Search for the cell housing the specified text and yield its (x, y) center coordinate. 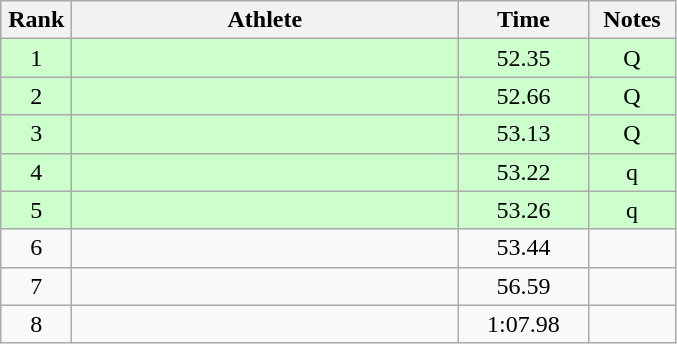
52.66 (524, 96)
5 (36, 210)
8 (36, 324)
1 (36, 58)
53.13 (524, 134)
Rank (36, 20)
Athlete (265, 20)
53.44 (524, 248)
53.26 (524, 210)
Time (524, 20)
2 (36, 96)
53.22 (524, 172)
Notes (632, 20)
6 (36, 248)
1:07.98 (524, 324)
52.35 (524, 58)
4 (36, 172)
7 (36, 286)
3 (36, 134)
56.59 (524, 286)
